Extract the [x, y] coordinate from the center of the cell holding the provided text.  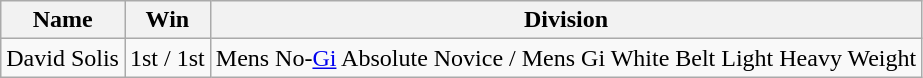
Division [566, 20]
Name [63, 20]
1st / 1st [167, 58]
Win [167, 20]
David Solis [63, 58]
Mens No-Gi Absolute Novice / Mens Gi White Belt Light Heavy Weight [566, 58]
